Provide the [X, Y] coordinate of the cell's center where the given text is located.  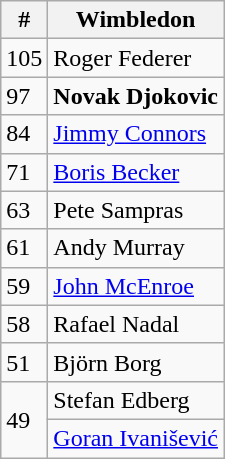
Stefan Edberg [136, 400]
Wimbledon [136, 20]
61 [24, 248]
John McEnroe [136, 286]
49 [24, 419]
63 [24, 210]
Goran Ivanišević [136, 438]
97 [24, 96]
Rafael Nadal [136, 324]
# [24, 20]
71 [24, 172]
51 [24, 362]
Andy Murray [136, 248]
Roger Federer [136, 58]
59 [24, 286]
105 [24, 58]
Boris Becker [136, 172]
84 [24, 134]
Novak Djokovic [136, 96]
Pete Sampras [136, 210]
58 [24, 324]
Björn Borg [136, 362]
Jimmy Connors [136, 134]
